Extract the [x, y] coordinate from the center of the cell holding the provided text.  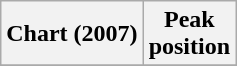
Peakposition [189, 34]
Chart (2007) [72, 34]
